Determine the [x, y] coordinate at the center of the cell enclosing the given text.  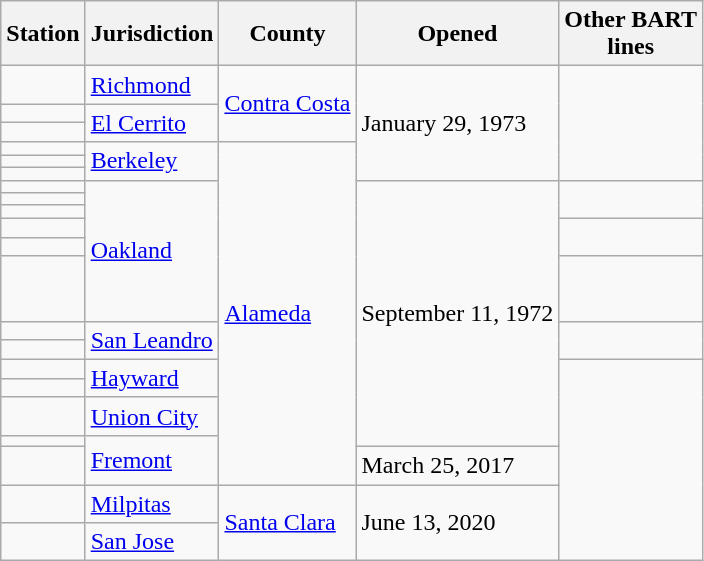
Alameda [288, 314]
Union City [152, 416]
January 29, 1973 [458, 123]
County [288, 34]
Santa Clara [288, 522]
Hayward [152, 378]
Fremont [152, 460]
Jurisdiction [152, 34]
March 25, 2017 [458, 465]
Opened [458, 34]
Oakland [152, 250]
June 13, 2020 [458, 522]
Berkeley [152, 161]
El Cerrito [152, 123]
Milpitas [152, 503]
Station [43, 34]
Richmond [152, 85]
September 11, 1972 [458, 313]
San Jose [152, 542]
Contra Costa [288, 104]
Other BARTlines [631, 34]
San Leandro [152, 340]
